From the cell containing the given text, extract its center point as [x, y] coordinate. 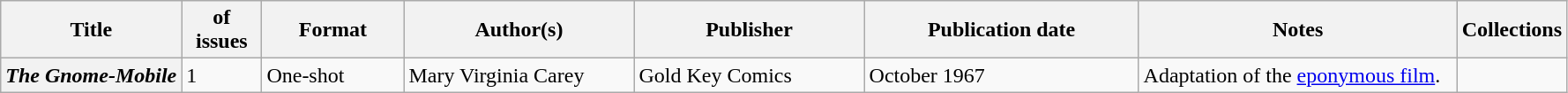
Publisher [750, 30]
Notes [1298, 30]
Collections [1512, 30]
One-shot [333, 75]
1 [222, 75]
Format [333, 30]
Title [92, 30]
Adaptation of the eponymous film. [1298, 75]
of issues [222, 30]
Mary Virginia Carey [519, 75]
The Gnome-Mobile [92, 75]
Author(s) [519, 30]
Publication date [1002, 30]
October 1967 [1002, 75]
Gold Key Comics [750, 75]
